For the text-containing cell, return its midpoint in (x, y) coordinate format. 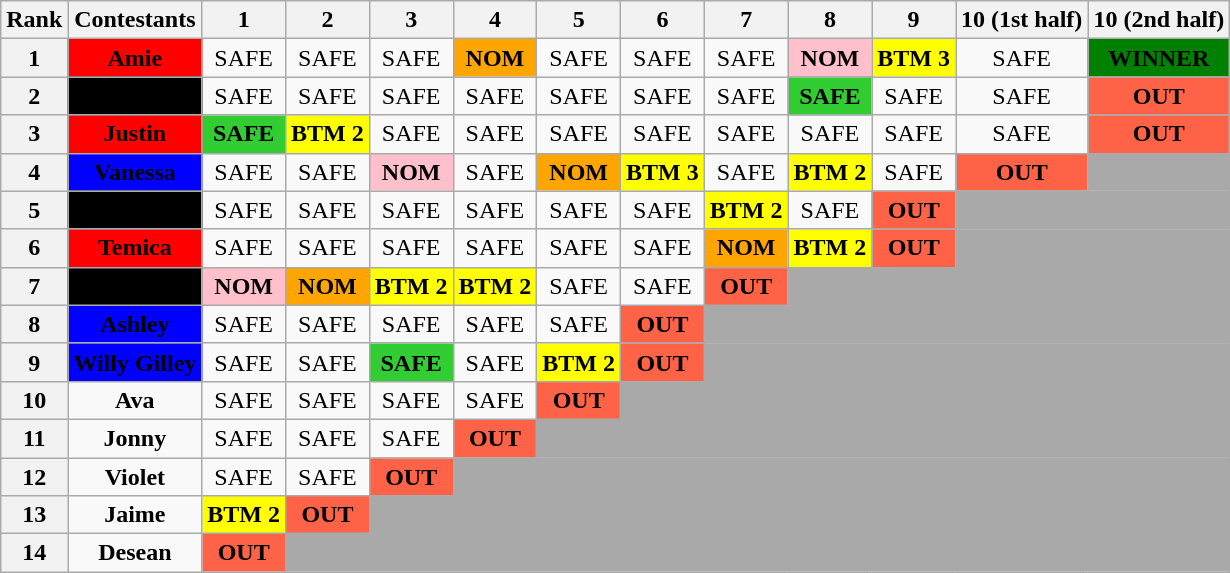
10 (2nd half) (1159, 20)
Desean (135, 553)
Temica (135, 248)
Chuck (135, 286)
Contestants (135, 20)
12 (34, 477)
Ava (135, 400)
Jonny (135, 438)
Rank (34, 20)
Violet (135, 477)
WINNER (1159, 58)
11 (34, 438)
Vanessa (135, 172)
Willy Gilley (135, 362)
Jaime (135, 515)
10 (34, 400)
13 (34, 515)
Rusty (135, 96)
Amie (135, 58)
14 (34, 553)
10 (1st half) (1022, 20)
Ashley (135, 324)
Justin (135, 134)
James (135, 210)
